Detect which cell encompasses the target text, then output its (x, y) center coordinate. 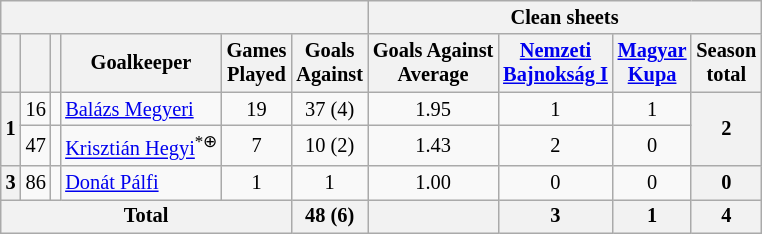
1.95 (433, 109)
7 (257, 145)
16 (36, 109)
Krisztián Hegyi*⊕ (140, 145)
1.00 (433, 183)
Seasontotal (726, 63)
47 (36, 145)
1.43 (433, 145)
4 (726, 216)
37 (4) (330, 109)
Goals AgainstAverage (433, 63)
Balázs Megyeri (140, 109)
Donát Pálfi (140, 183)
MagyarKupa (652, 63)
Clean sheets (564, 17)
48 (6) (330, 216)
10 (2) (330, 145)
GoalsAgainst (330, 63)
19 (257, 109)
Total (146, 216)
86 (36, 183)
NemzetiBajnokság I (555, 63)
GamesPlayed (257, 63)
Goalkeeper (140, 63)
